Return (x, y) of the center of cell containing provided text 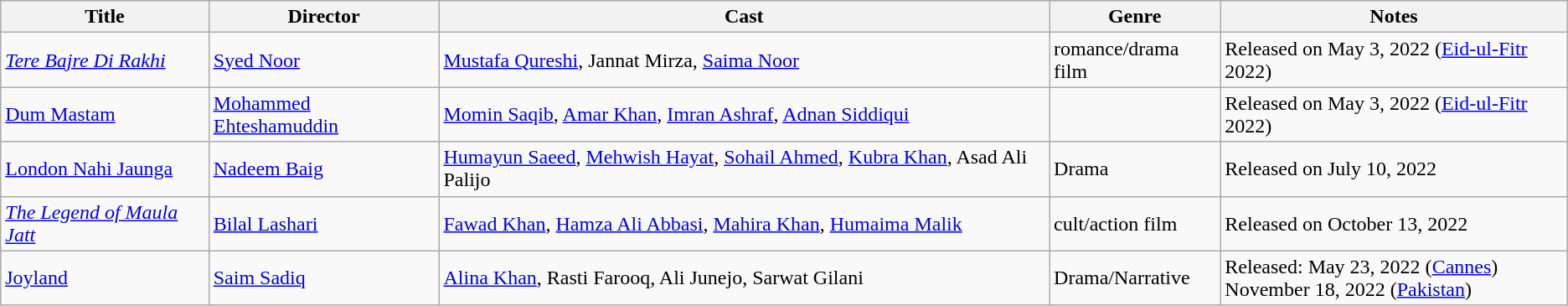
Dum Mastam (105, 114)
Released: May 23, 2022 (Cannes)November 18, 2022 (Pakistan) (1394, 278)
Saim Sadiq (323, 278)
Bilal Lashari (323, 223)
Mustafa Qureshi, Jannat Mirza, Saima Noor (744, 60)
Notes (1394, 17)
Alina Khan, Rasti Farooq, Ali Junejo, Sarwat Gilani (744, 278)
Mohammed Ehteshamuddin (323, 114)
Released on October 13, 2022 (1394, 223)
Released on July 10, 2022 (1394, 169)
Momin Saqib, Amar Khan, Imran Ashraf, Adnan Siddiqui (744, 114)
Drama (1135, 169)
Genre (1135, 17)
Tere Bajre Di Rakhi (105, 60)
Cast (744, 17)
Director (323, 17)
romance/drama film (1135, 60)
Fawad Khan, Hamza Ali Abbasi, Mahira Khan, Humaima Malik (744, 223)
Nadeem Baig (323, 169)
Joyland (105, 278)
Syed Noor (323, 60)
Title (105, 17)
Drama/Narrative (1135, 278)
London Nahi Jaunga (105, 169)
Humayun Saeed, Mehwish Hayat, Sohail Ahmed, Kubra Khan, Asad Ali Palijo (744, 169)
The Legend of Maula Jatt (105, 223)
cult/action film (1135, 223)
